Search for the cell housing the specified text and yield its (x, y) center coordinate. 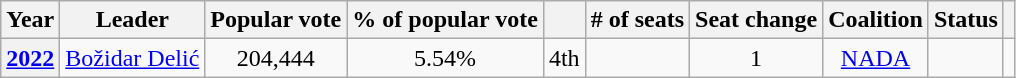
Coalition (876, 20)
NADA (876, 58)
Popular vote (276, 20)
Year (30, 20)
Status (966, 20)
1 (756, 58)
# of seats (637, 20)
Seat change (756, 20)
4th (564, 58)
5.54% (446, 58)
204,444 (276, 58)
Božidar Delić (132, 58)
Leader (132, 20)
2022 (30, 58)
% of popular vote (446, 20)
